Return the [X, Y] coordinate for the center point of the cell that contains the specified text.  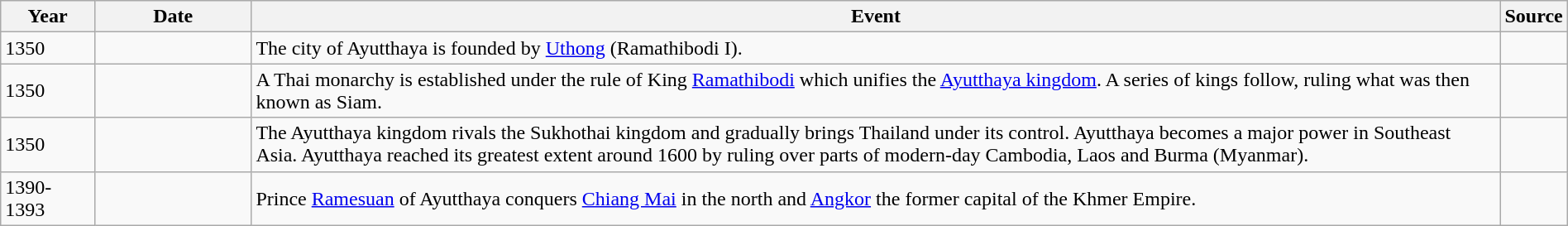
Prince Ramesuan of Ayutthaya conquers Chiang Mai in the north and Angkor the former capital of the Khmer Empire. [876, 199]
Event [876, 17]
Date [172, 17]
1390-1393 [48, 199]
Year [48, 17]
The city of Ayutthaya is founded by Uthong (Ramathibodi I). [876, 48]
Source [1533, 17]
